Extract the (X, Y) coordinate from the center of the cell holding the provided text.  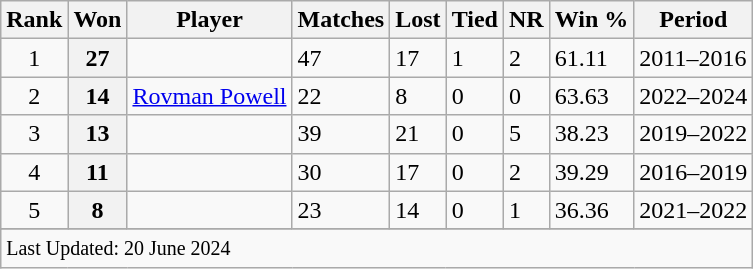
30 (341, 172)
39 (341, 134)
Rank (34, 20)
61.11 (592, 58)
2011–2016 (694, 58)
Matches (341, 20)
63.63 (592, 96)
Period (694, 20)
23 (341, 210)
47 (341, 58)
3 (34, 134)
Rovman Powell (210, 96)
Win % (592, 20)
39.29 (592, 172)
4 (34, 172)
22 (341, 96)
Last Updated: 20 June 2024 (377, 248)
13 (98, 134)
2022–2024 (694, 96)
Lost (418, 20)
Won (98, 20)
36.36 (592, 210)
2021–2022 (694, 210)
11 (98, 172)
2016–2019 (694, 172)
21 (418, 134)
2019–2022 (694, 134)
Player (210, 20)
NR (526, 20)
38.23 (592, 134)
27 (98, 58)
Tied (474, 20)
